Capture the cell that displays the provided text and extract its (X, Y) central coordinate. 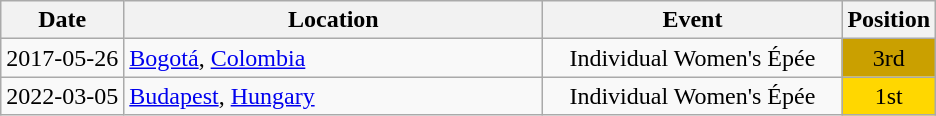
1st (889, 96)
2017-05-26 (62, 58)
Location (334, 20)
Date (62, 20)
Bogotá, Colombia (334, 58)
Event (692, 20)
Budapest, Hungary (334, 96)
2022-03-05 (62, 96)
3rd (889, 58)
Position (889, 20)
